Output the [X, Y] coordinate of the center of the cell containing the given text.  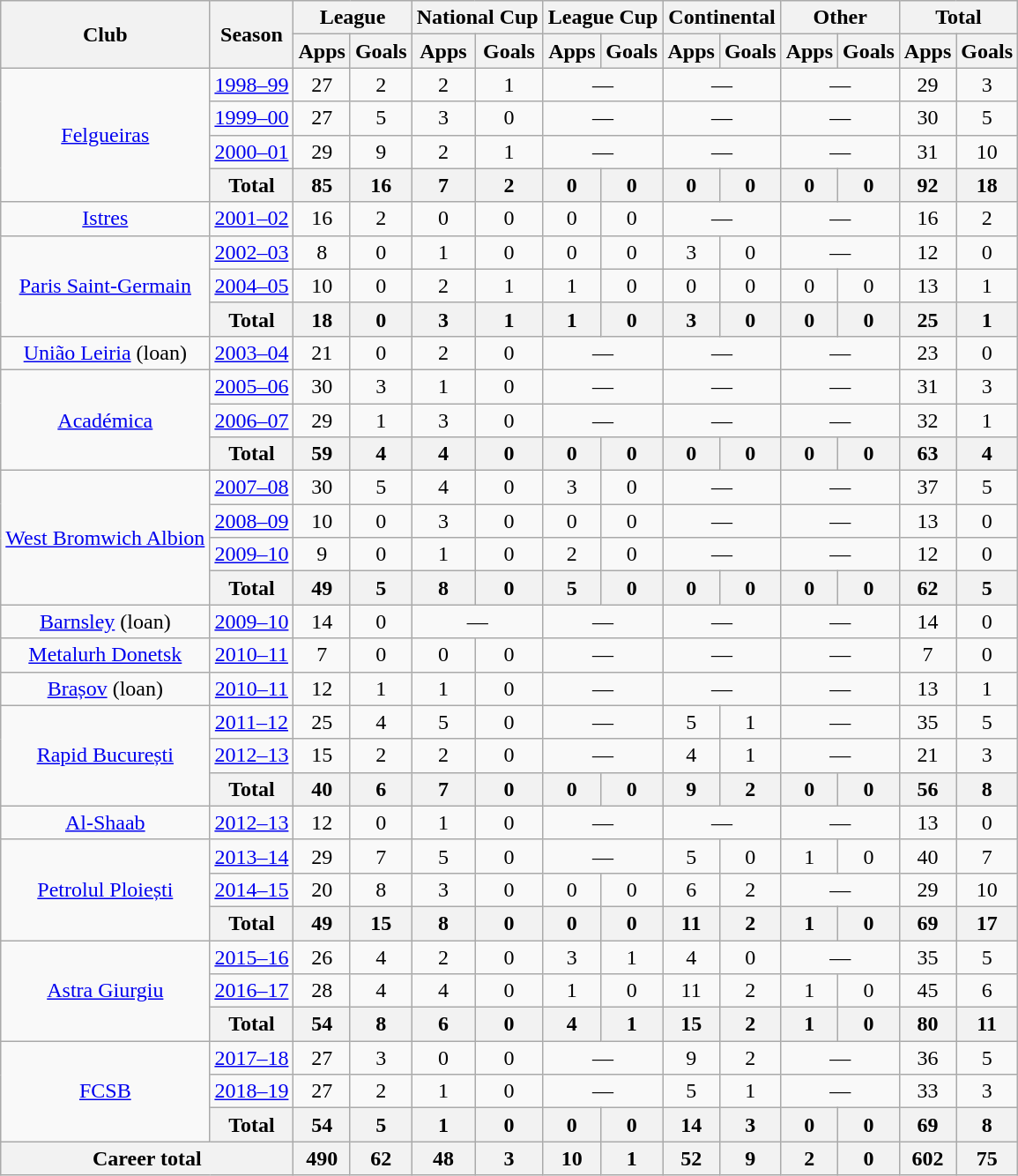
80 [927, 1024]
2003–04 [252, 353]
2006–07 [252, 421]
Académica [106, 420]
32 [927, 421]
36 [927, 1058]
2015–16 [252, 956]
2007–08 [252, 488]
45 [927, 991]
2001–02 [252, 219]
League [353, 18]
Metalurh Donetsk [106, 655]
52 [691, 1158]
48 [443, 1158]
2011–12 [252, 722]
490 [322, 1158]
2016–17 [252, 991]
28 [322, 991]
Season [252, 34]
92 [927, 185]
Astra Giurgiu [106, 990]
2017–18 [252, 1058]
Al-Shaab [106, 822]
2013–14 [252, 856]
59 [322, 454]
2002–03 [252, 252]
Rapid București [106, 755]
Career total [147, 1158]
56 [927, 789]
2004–05 [252, 286]
Continental [722, 18]
Club [106, 34]
League Cup [603, 18]
2018–19 [252, 1091]
Petrolul Ploiești [106, 889]
75 [987, 1158]
Istres [106, 219]
Paris Saint-Germain [106, 286]
FCSB [106, 1091]
National Cup [478, 18]
20 [322, 889]
33 [927, 1091]
Other [840, 18]
1998–99 [252, 85]
23 [927, 353]
2014–15 [252, 889]
2000–01 [252, 152]
União Leiria (loan) [106, 353]
1999–00 [252, 118]
85 [322, 185]
26 [322, 956]
602 [927, 1158]
37 [927, 488]
17 [987, 923]
63 [927, 454]
Brașov (loan) [106, 688]
Felgueiras [106, 135]
2008–09 [252, 521]
2005–06 [252, 386]
West Bromwich Albion [106, 538]
Barnsley (loan) [106, 621]
